Detect which cell encompasses the target text, then output its [x, y] center coordinate. 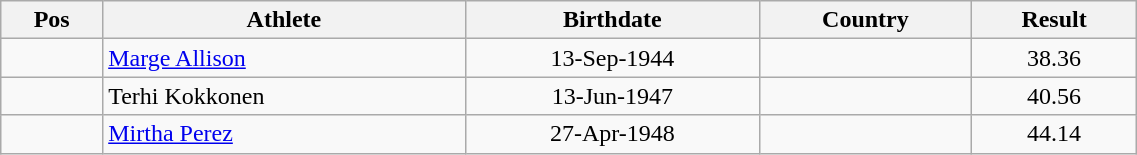
Athlete [284, 20]
13-Jun-1947 [612, 96]
38.36 [1054, 58]
Mirtha Perez [284, 134]
40.56 [1054, 96]
Pos [52, 20]
27-Apr-1948 [612, 134]
Birthdate [612, 20]
Country [866, 20]
Marge Allison [284, 58]
Result [1054, 20]
Terhi Kokkonen [284, 96]
13-Sep-1944 [612, 58]
44.14 [1054, 134]
